Return the [x, y] coordinate for the center point of the cell that contains the specified text.  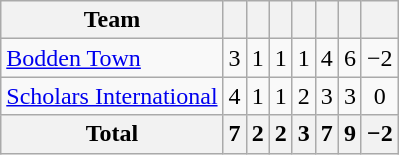
0 [380, 96]
Bodden Town [112, 58]
Scholars International [112, 96]
Team [112, 20]
9 [350, 134]
Total [112, 134]
6 [350, 58]
